Detect which cell encompasses the target text, then output its [x, y] center coordinate. 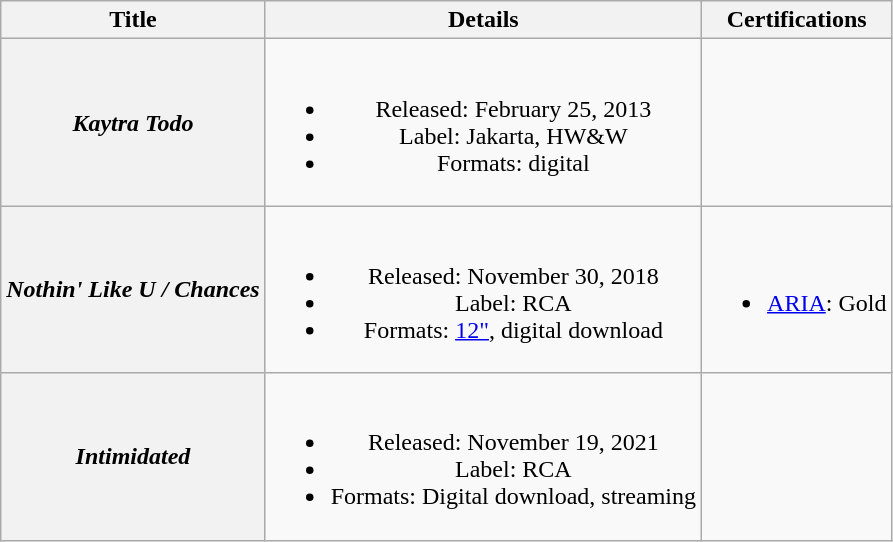
Released: November 19, 2021Label: RCAFormats: Digital download, streaming [483, 456]
Intimidated [133, 456]
ARIA: Gold [797, 290]
Nothin' Like U / Chances [133, 290]
Kaytra Todo [133, 122]
Released: February 25, 2013Label: Jakarta, HW&WFormats: digital [483, 122]
Released: November 30, 2018Label: RCAFormats: 12", digital download [483, 290]
Details [483, 20]
Certifications [797, 20]
Title [133, 20]
